Return [X, Y] of the center of cell containing provided text 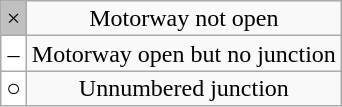
Unnumbered junction [184, 88]
○ [14, 88]
Motorway open but no junction [184, 54]
× [14, 18]
– [14, 54]
Motorway not open [184, 18]
